Capture the cell that displays the provided text and extract its [X, Y] central coordinate. 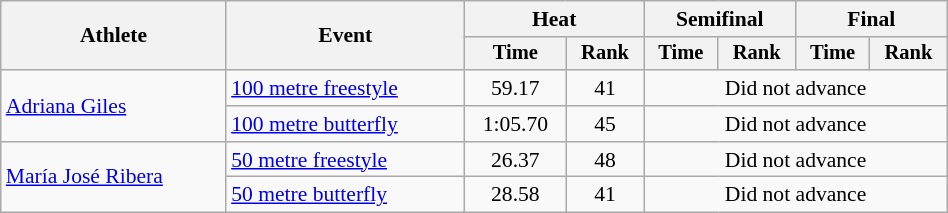
28.58 [515, 195]
Athlete [114, 36]
Semifinal [720, 19]
59.17 [515, 88]
50 metre freestyle [345, 160]
1:05.70 [515, 124]
María José Ribera [114, 178]
Final [871, 19]
48 [605, 160]
45 [605, 124]
Heat [554, 19]
Adriana Giles [114, 106]
100 metre butterfly [345, 124]
100 metre freestyle [345, 88]
50 metre butterfly [345, 195]
Event [345, 36]
26.37 [515, 160]
